Identify which cell holds the provided text, then report its (X, Y) central coordinate. 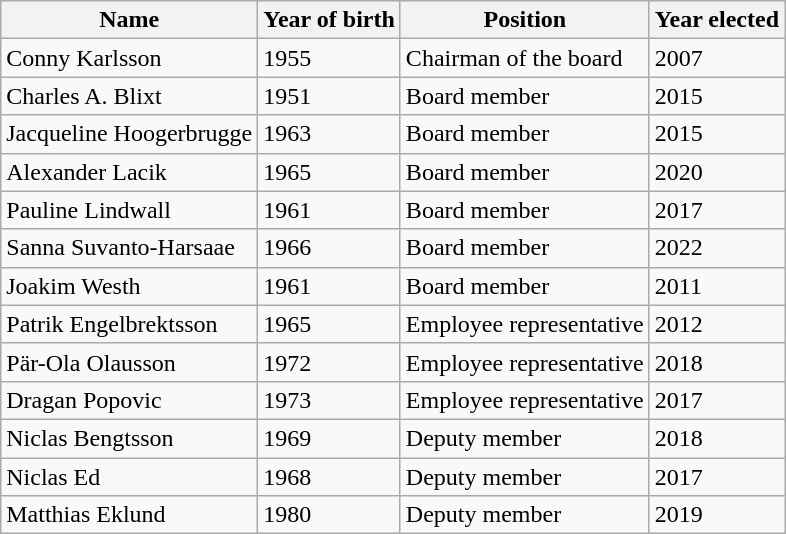
Pär-Ola Olausson (130, 362)
Position (524, 20)
Pauline Lindwall (130, 210)
Year elected (716, 20)
1966 (330, 248)
Alexander Lacik (130, 172)
2019 (716, 515)
Chairman of the board (524, 58)
2012 (716, 324)
1968 (330, 477)
Charles A. Blixt (130, 96)
2011 (716, 286)
Name (130, 20)
Joakim Westh (130, 286)
Conny Karlsson (130, 58)
1963 (330, 134)
Dragan Popovic (130, 400)
Matthias Eklund (130, 515)
2007 (716, 58)
1951 (330, 96)
1980 (330, 515)
Year of birth (330, 20)
1973 (330, 400)
Sanna Suvanto-Harsaae (130, 248)
1969 (330, 438)
Niclas Bengtsson (130, 438)
Niclas Ed (130, 477)
Patrik Engelbrektsson (130, 324)
2022 (716, 248)
1972 (330, 362)
Jacqueline Hoogerbrugge (130, 134)
2020 (716, 172)
1955 (330, 58)
